Identify which cell holds the provided text, then report its (x, y) central coordinate. 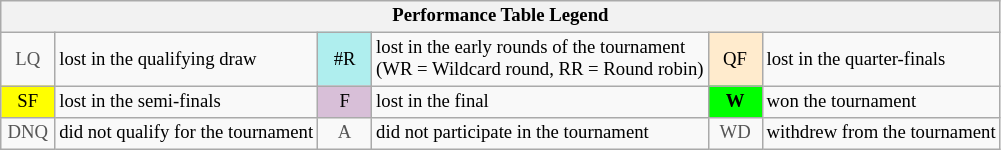
SF (28, 102)
Performance Table Legend (500, 16)
F (345, 102)
WD (735, 134)
did not participate in the tournament (540, 134)
lost in the early rounds of the tournament(WR = Wildcard round, RR = Round robin) (540, 60)
won the tournament (881, 102)
DNQ (28, 134)
#R (345, 60)
W (735, 102)
lost in the semi-finals (186, 102)
A (345, 134)
withdrew from the tournament (881, 134)
lost in the final (540, 102)
LQ (28, 60)
did not qualify for the tournament (186, 134)
lost in the qualifying draw (186, 60)
QF (735, 60)
lost in the quarter-finals (881, 60)
